Identify which cell holds the provided text, then report its (x, y) central coordinate. 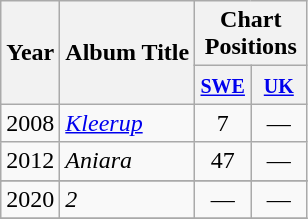
SWE (223, 85)
UK (279, 85)
Kleerup (128, 123)
2 (128, 199)
2020 (30, 199)
Chart Positions (251, 34)
7 (223, 123)
2008 (30, 123)
47 (223, 161)
2012 (30, 161)
Album Title (128, 52)
Aniara (128, 161)
Year (30, 52)
